Provide the (x, y) coordinate of the cell's center where the given text is located.  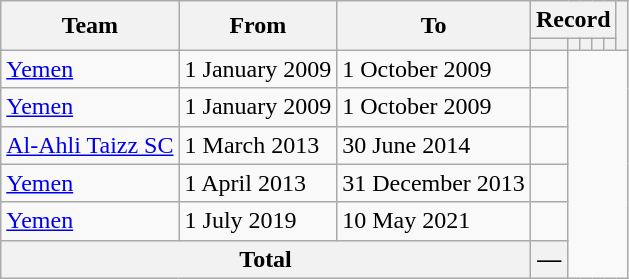
Team (90, 26)
10 May 2021 (434, 221)
30 June 2014 (434, 145)
— (549, 259)
31 December 2013 (434, 183)
Al-Ahli Taizz SC (90, 145)
Total (266, 259)
1 April 2013 (258, 183)
From (258, 26)
Record (573, 20)
1 March 2013 (258, 145)
1 July 2019 (258, 221)
To (434, 26)
